Output the (x, y) coordinate of the center of the cell containing the given text.  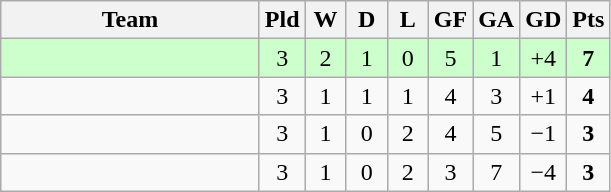
+1 (544, 96)
D (366, 20)
L (408, 20)
+4 (544, 58)
GF (450, 20)
W (326, 20)
−4 (544, 172)
Pts (588, 20)
Team (130, 20)
−1 (544, 134)
GA (496, 20)
GD (544, 20)
Pld (282, 20)
